Pinpoint the cell where the given text exists, returning its (X, Y) midpoint coordinate. 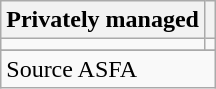
Privately managed (103, 20)
Source ASFA (108, 69)
